From the cell containing the given text, extract its center point as (X, Y) coordinate. 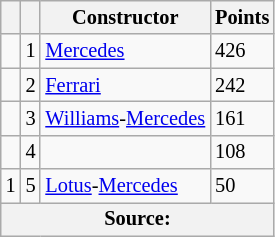
Points (242, 17)
3 (31, 118)
Mercedes (125, 51)
Ferrari (125, 85)
Williams-Mercedes (125, 118)
2 (31, 85)
161 (242, 118)
4 (31, 152)
426 (242, 51)
108 (242, 152)
5 (31, 186)
Lotus-Mercedes (125, 186)
242 (242, 85)
Source: (138, 219)
Constructor (125, 17)
50 (242, 186)
